For the text-containing cell, return its midpoint in [X, Y] coordinate format. 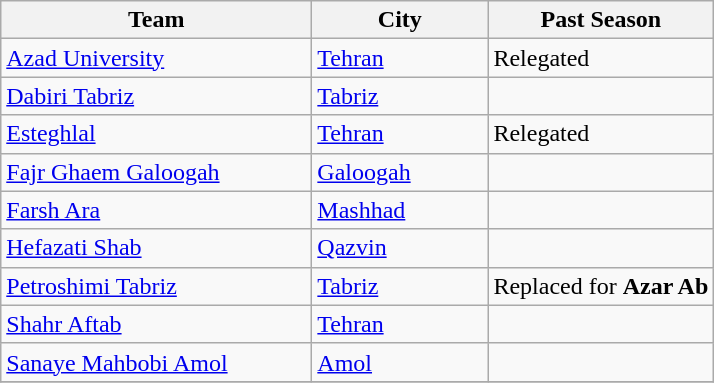
Replaced for Azar Ab [601, 286]
Esteghlal [156, 134]
Qazvin [400, 248]
Azad University [156, 58]
City [400, 20]
Fajr Ghaem Galoogah [156, 172]
Team [156, 20]
Shahr Aftab [156, 324]
Mashhad [400, 210]
Amol [400, 362]
Galoogah [400, 172]
Dabiri Tabriz [156, 96]
Petroshimi Tabriz [156, 286]
Hefazati Shab [156, 248]
Farsh Ara [156, 210]
Sanaye Mahbobi Amol [156, 362]
Past Season [601, 20]
